Scan for the cell matching the given text and deliver its (X, Y) coordinate at center. 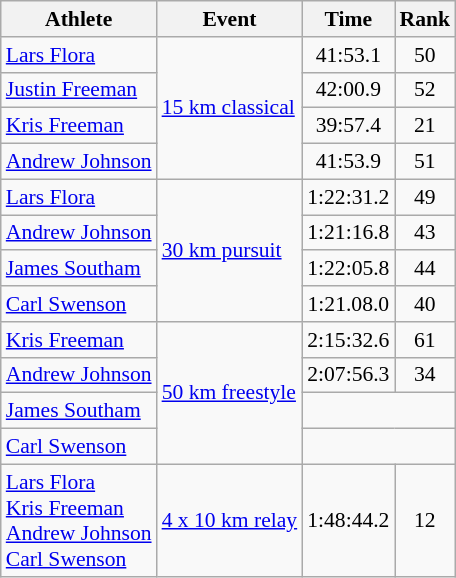
1:22:05.8 (348, 269)
1:21.08.0 (348, 304)
Athlete (79, 19)
Lars FloraKris FreemanAndrew JohnsonCarl Swenson (79, 520)
1:22:31.2 (348, 197)
Event (230, 19)
50 km freestyle (230, 393)
2:07:56.3 (348, 375)
Time (348, 19)
21 (424, 126)
41:53.1 (348, 55)
12 (424, 520)
49 (424, 197)
1:21:16.8 (348, 233)
40 (424, 304)
50 (424, 55)
2:15:32.6 (348, 340)
42:00.9 (348, 90)
Rank (424, 19)
34 (424, 375)
30 km pursuit (230, 250)
44 (424, 269)
15 km classical (230, 108)
41:53.9 (348, 162)
43 (424, 233)
1:48:44.2 (348, 520)
52 (424, 90)
39:57.4 (348, 126)
61 (424, 340)
4 x 10 km relay (230, 520)
Justin Freeman (79, 90)
51 (424, 162)
